Extract the [x, y] coordinate from the center of the cell holding the provided text.  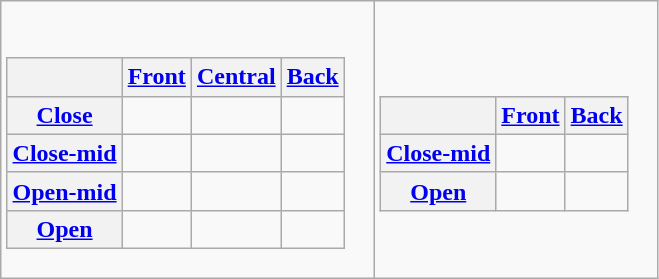
Front Back Close-mid Open [516, 140]
Front Central Back Close Close-mid Open-mid Open [188, 140]
Open-mid [64, 191]
Central [236, 77]
Close [64, 115]
